Scan for the cell matching the given text and deliver its [X, Y] coordinate at center. 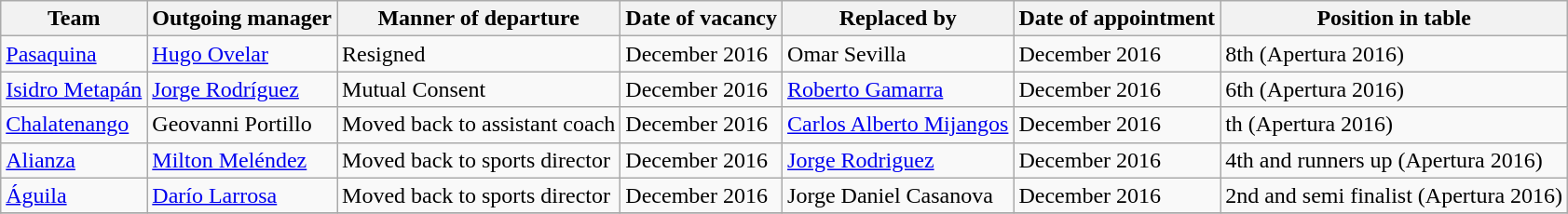
Chalatenango [75, 125]
Outgoing manager [242, 19]
Manner of departure [479, 19]
Milton Meléndez [242, 160]
Darío Larrosa [242, 195]
Jorge Rodriguez [898, 160]
Hugo Ovelar [242, 54]
Águila [75, 195]
6th (Apertura 2016) [1394, 89]
Moved back to assistant coach [479, 125]
Carlos Alberto Mijangos [898, 125]
Jorge Daniel Casanova [898, 195]
Resigned [479, 54]
Mutual Consent [479, 89]
Pasaquina [75, 54]
2nd and semi finalist (Apertura 2016) [1394, 195]
Roberto Gamarra [898, 89]
Position in table [1394, 19]
4th and runners up (Apertura 2016) [1394, 160]
Date of vacancy [702, 19]
Isidro Metapán [75, 89]
Date of appointment [1117, 19]
Omar Sevilla [898, 54]
Replaced by [898, 19]
8th (Apertura 2016) [1394, 54]
th (Apertura 2016) [1394, 125]
Jorge Rodríguez [242, 89]
Alianza [75, 160]
Team [75, 19]
Geovanni Portillo [242, 125]
